Locate the cell with the specified text and output its (X, Y) center coordinate. 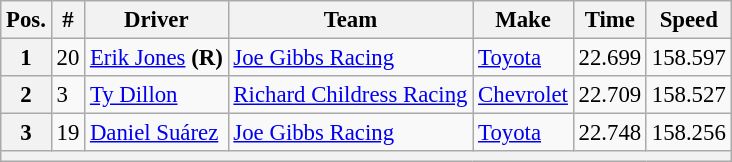
1 (26, 58)
Speed (688, 20)
Pos. (26, 20)
22.748 (610, 133)
# (68, 20)
Time (610, 20)
Team (350, 20)
22.699 (610, 58)
19 (68, 133)
20 (68, 58)
Ty Dillon (156, 95)
158.527 (688, 95)
Chevrolet (523, 95)
Make (523, 20)
Driver (156, 20)
158.597 (688, 58)
Erik Jones (R) (156, 58)
Richard Childress Racing (350, 95)
Daniel Suárez (156, 133)
2 (26, 95)
22.709 (610, 95)
158.256 (688, 133)
